Scan for the cell matching the given text and deliver its [x, y] coordinate at center. 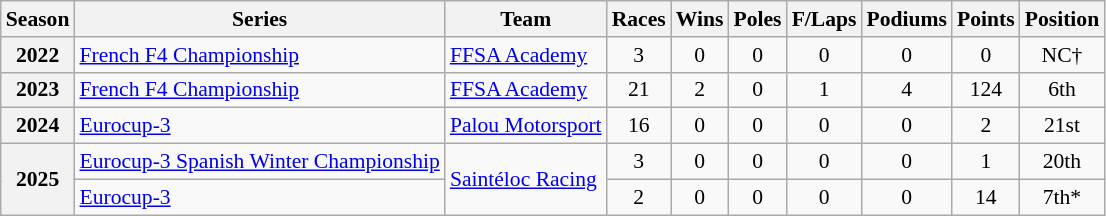
Eurocup-3 Spanish Winter Championship [259, 162]
2024 [38, 126]
Position [1062, 19]
Saintéloc Racing [526, 180]
Series [259, 19]
2022 [38, 55]
4 [906, 90]
F/Laps [824, 19]
Points [986, 19]
Races [639, 19]
21st [1062, 126]
Team [526, 19]
21 [639, 90]
Palou Motorsport [526, 126]
Poles [757, 19]
NC† [1062, 55]
16 [639, 126]
2025 [38, 180]
7th* [1062, 197]
6th [1062, 90]
Wins [700, 19]
20th [1062, 162]
14 [986, 197]
Season [38, 19]
2023 [38, 90]
Podiums [906, 19]
124 [986, 90]
